Scan for the cell matching the given text and deliver its (X, Y) coordinate at center. 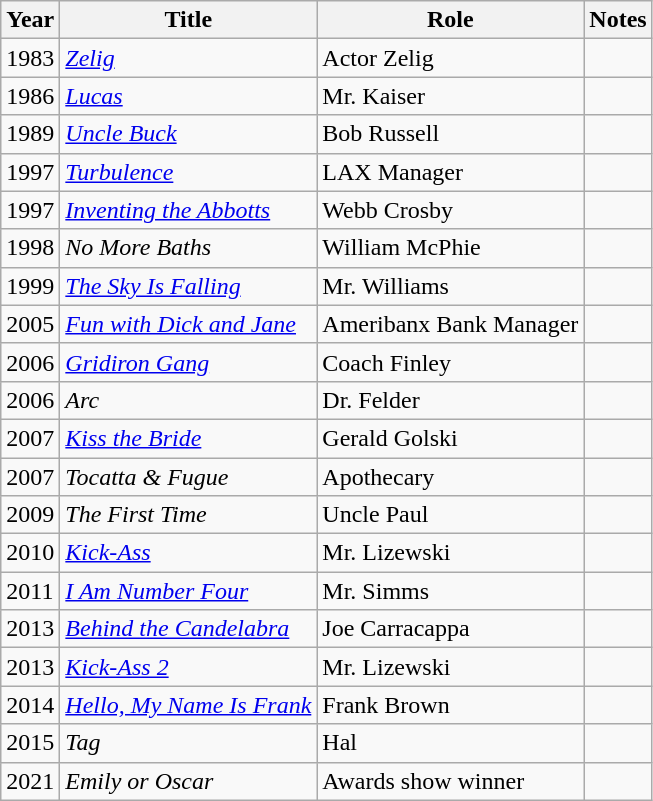
Kiss the Bride (188, 438)
Fun with Dick and Jane (188, 324)
Webb Crosby (450, 210)
Uncle Paul (450, 515)
Kick-Ass 2 (188, 667)
Behind the Candelabra (188, 629)
Kick-Ass (188, 553)
1999 (30, 286)
Title (188, 20)
2011 (30, 591)
Hello, My Name Is Frank (188, 705)
Coach Finley (450, 362)
Ameribanx Bank Manager (450, 324)
LAX Manager (450, 172)
Awards show winner (450, 781)
Emily or Oscar (188, 781)
Mr. Kaiser (450, 96)
Mr. Williams (450, 286)
Inventing the Abbotts (188, 210)
2015 (30, 743)
The First Time (188, 515)
2009 (30, 515)
I Am Number Four (188, 591)
William McPhie (450, 248)
Apothecary (450, 477)
Zelig (188, 58)
Joe Carracappa (450, 629)
Turbulence (188, 172)
2014 (30, 705)
2021 (30, 781)
Notes (618, 20)
Role (450, 20)
Mr. Simms (450, 591)
Year (30, 20)
The Sky Is Falling (188, 286)
Frank Brown (450, 705)
Uncle Buck (188, 134)
Tag (188, 743)
1983 (30, 58)
Gridiron Gang (188, 362)
2010 (30, 553)
Dr. Felder (450, 400)
No More Baths (188, 248)
1989 (30, 134)
Tocatta & Fugue (188, 477)
Arc (188, 400)
Hal (450, 743)
Actor Zelig (450, 58)
Gerald Golski (450, 438)
1998 (30, 248)
Bob Russell (450, 134)
2005 (30, 324)
Lucas (188, 96)
1986 (30, 96)
